Detect which cell encompasses the target text, then output its [X, Y] center coordinate. 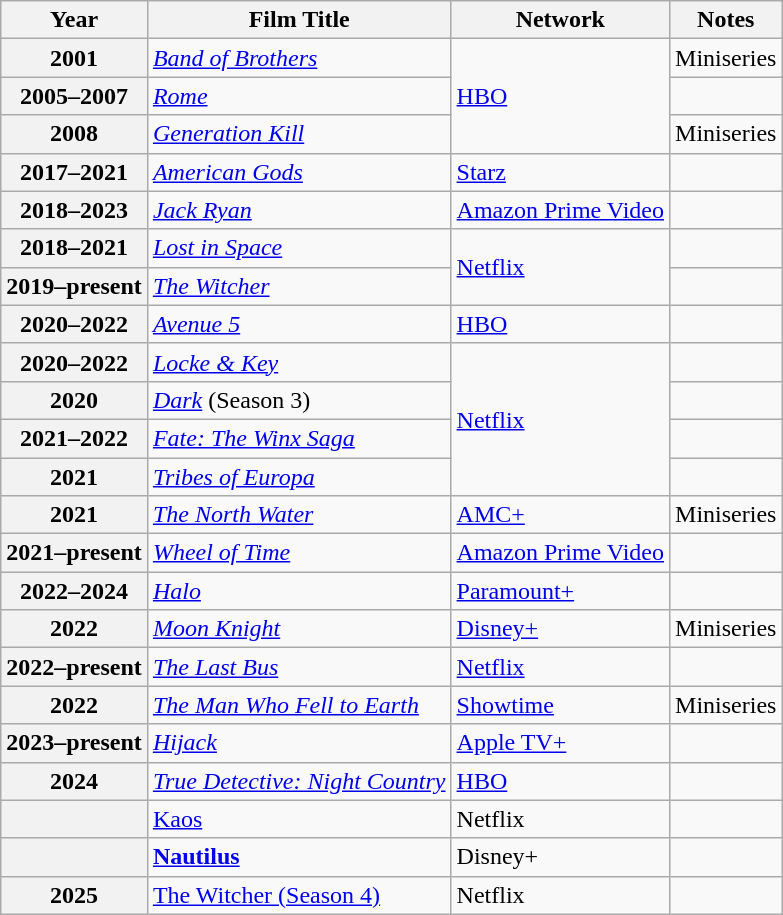
2021–2022 [74, 438]
Tribes of Europa [299, 477]
The Witcher [299, 286]
Kaos [299, 819]
2022–2024 [74, 591]
American Gods [299, 172]
2023–present [74, 743]
2021–present [74, 553]
Network [560, 20]
Locke & Key [299, 362]
Apple TV+ [560, 743]
2005–2007 [74, 96]
Lost in Space [299, 248]
Moon Knight [299, 629]
Wheel of Time [299, 553]
Showtime [560, 705]
2008 [74, 134]
2022–present [74, 667]
Band of Brothers [299, 58]
Hijack [299, 743]
The Man Who Fell to Earth [299, 705]
AMC+ [560, 515]
Film Title [299, 20]
2025 [74, 895]
Generation Kill [299, 134]
2018–2021 [74, 248]
The Last Bus [299, 667]
Jack Ryan [299, 210]
Fate: The Winx Saga [299, 438]
The Witcher (Season 4) [299, 895]
Avenue 5 [299, 324]
True Detective: Night Country [299, 781]
Nautilus [299, 857]
Dark (Season 3) [299, 400]
2017–2021 [74, 172]
Halo [299, 591]
2018–2023 [74, 210]
Notes [726, 20]
Year [74, 20]
2020 [74, 400]
Starz [560, 172]
Paramount+ [560, 591]
2019–present [74, 286]
Rome [299, 96]
2024 [74, 781]
2001 [74, 58]
The North Water [299, 515]
